Search for the cell housing the specified text and yield its [x, y] center coordinate. 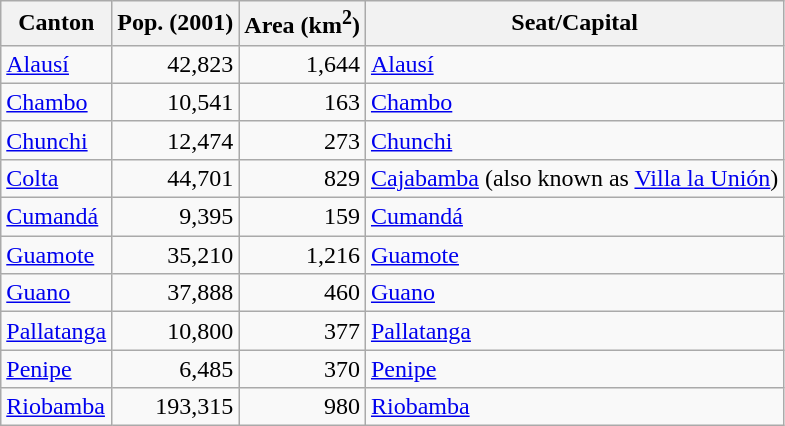
Colta [56, 178]
42,823 [176, 64]
44,701 [176, 178]
Area (km2) [302, 24]
9,395 [176, 217]
35,210 [176, 255]
Cajabamba (also known as Villa la Unión) [574, 178]
6,485 [176, 369]
Seat/Capital [574, 24]
12,474 [176, 140]
10,800 [176, 331]
163 [302, 102]
159 [302, 217]
10,541 [176, 102]
Canton [56, 24]
1,216 [302, 255]
980 [302, 407]
460 [302, 293]
377 [302, 331]
829 [302, 178]
370 [302, 369]
193,315 [176, 407]
Pop. (2001) [176, 24]
273 [302, 140]
37,888 [176, 293]
1,644 [302, 64]
